Detect which cell encompasses the target text, then output its (X, Y) center coordinate. 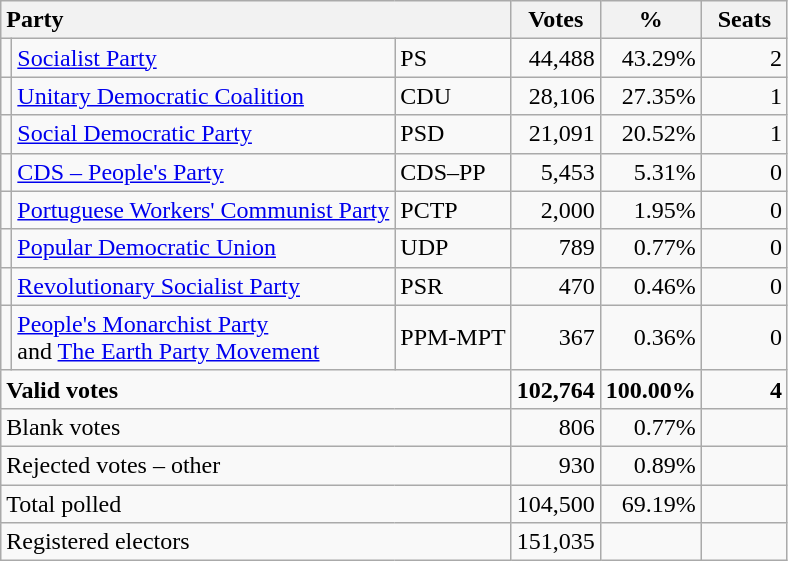
2,000 (556, 210)
69.19% (650, 503)
PSR (453, 286)
20.52% (650, 134)
CDU (453, 96)
28,106 (556, 96)
2 (744, 58)
21,091 (556, 134)
People's Monarchist Partyand The Earth Party Movement (204, 338)
UDP (453, 248)
1.95% (650, 210)
100.00% (650, 389)
0.46% (650, 286)
Rejected votes – other (256, 465)
0.89% (650, 465)
PS (453, 58)
PCTP (453, 210)
Revolutionary Socialist Party (204, 286)
CDS–PP (453, 172)
Popular Democratic Union (204, 248)
27.35% (650, 96)
151,035 (556, 542)
0.36% (650, 338)
CDS – People's Party (204, 172)
367 (556, 338)
Socialist Party (204, 58)
43.29% (650, 58)
5.31% (650, 172)
Total polled (256, 503)
5,453 (556, 172)
44,488 (556, 58)
102,764 (556, 389)
Unitary Democratic Coalition (204, 96)
PPM-MPT (453, 338)
Registered electors (256, 542)
806 (556, 427)
Blank votes (256, 427)
104,500 (556, 503)
PSD (453, 134)
Valid votes (256, 389)
4 (744, 389)
Seats (744, 20)
930 (556, 465)
Social Democratic Party (204, 134)
Party (256, 20)
% (650, 20)
789 (556, 248)
470 (556, 286)
Votes (556, 20)
Portuguese Workers' Communist Party (204, 210)
